Capture the cell that displays the provided text and extract its (X, Y) central coordinate. 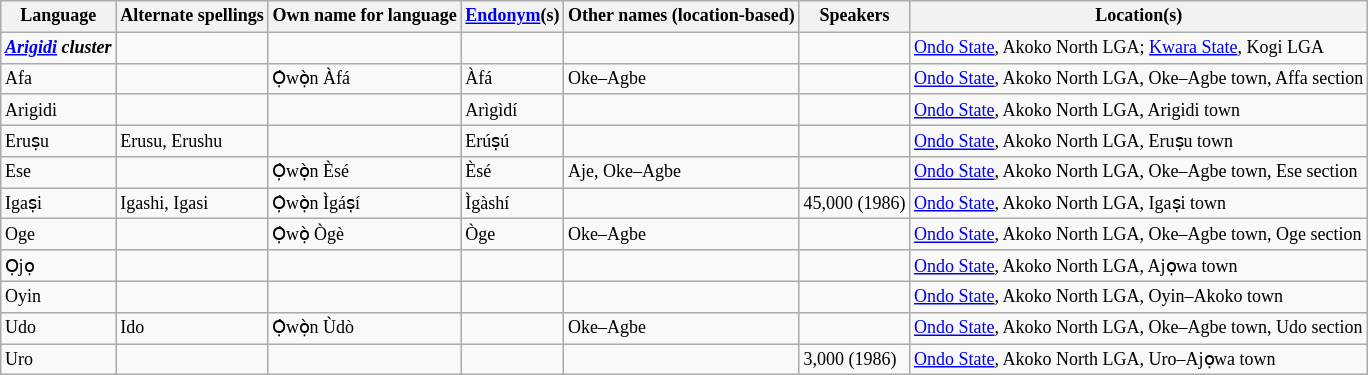
Ọ̀wọ̀n Ùdò (364, 328)
Location(s) (1139, 16)
Aje, Oke–Agbe (682, 172)
Ese (58, 172)
Endonym(s) (512, 16)
Arigidi (58, 110)
Alternate spellings (192, 16)
Ondo State, Akoko North LGA, Uro–Ajọwa town (1139, 360)
Ondo State, Akoko North LGA, Oke–Agbe town, Oge section (1139, 234)
Erúṣú (512, 140)
Ìgàshí (512, 204)
Ondo State, Akoko North LGA, Arigidi town (1139, 110)
Udo (58, 328)
Òge (512, 234)
Ọ̀wọ̀n Èsé (364, 172)
Own name for language (364, 16)
Ondo State, Akoko North LGA, Eruṣu town (1139, 140)
Igaṣi (58, 204)
Uro (58, 360)
Ondo State, Akoko North LGA, Oke–Agbe town, Ese section (1139, 172)
Oge (58, 234)
Ondo State, Akoko North LGA, Oyin–Akoko town (1139, 296)
45,000 (1986) (854, 204)
Ondo State, Akoko North LGA, Oke–Agbe town, Udo section (1139, 328)
Ọjọ (58, 266)
Ọ̀wọ̀ Ògè (364, 234)
Speakers (854, 16)
Afa (58, 78)
Ọ̀wọ̀n Àfá (364, 78)
3,000 (1986) (854, 360)
Arìgìdí (512, 110)
Èsé (512, 172)
Ondo State, Akoko North LGA, Igaṣi town (1139, 204)
Ondo State, Akoko North LGA, Ajọwa town (1139, 266)
Ido (192, 328)
Arigidi cluster (58, 48)
Language (58, 16)
Other names (location-based) (682, 16)
Igashi, Igasi (192, 204)
Ondo State, Akoko North LGA, Oke–Agbe town, Affa section (1139, 78)
Oyin (58, 296)
Ọ̀wọ̀n Ìgáṣí (364, 204)
Ondo State, Akoko North LGA; Kwara State, Kogi LGA (1139, 48)
Erusu, Erushu (192, 140)
Eruṣu (58, 140)
Àfá (512, 78)
